Scan for the cell matching the given text and deliver its (x, y) coordinate at center. 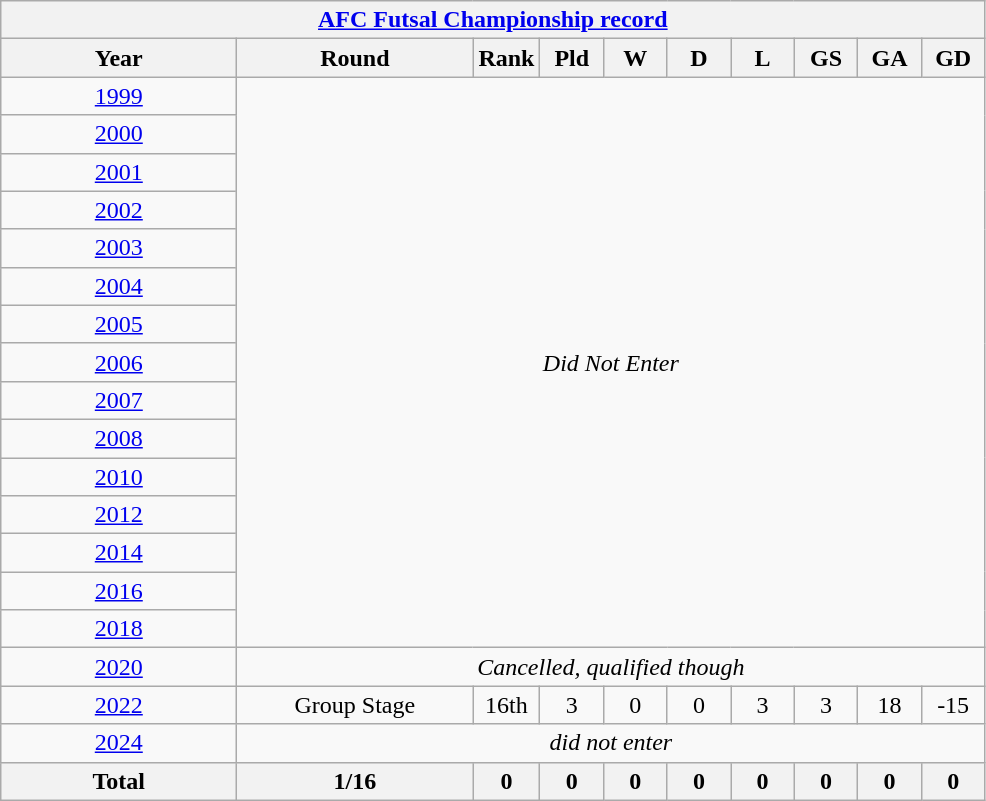
2014 (119, 553)
2001 (119, 172)
L (763, 58)
Pld (572, 58)
2005 (119, 324)
2006 (119, 362)
18 (890, 705)
2020 (119, 667)
GD (953, 58)
D (699, 58)
2003 (119, 248)
Total (119, 781)
Rank (506, 58)
2016 (119, 591)
1999 (119, 96)
2007 (119, 400)
did not enter (611, 743)
1/16 (355, 781)
2002 (119, 210)
Round (355, 58)
2008 (119, 438)
2018 (119, 629)
Cancelled, qualified though (611, 667)
Group Stage (355, 705)
W (636, 58)
Did Not Enter (611, 362)
2010 (119, 477)
16th (506, 705)
2000 (119, 134)
GA (890, 58)
AFC Futsal Championship record (493, 20)
2024 (119, 743)
Year (119, 58)
2012 (119, 515)
-15 (953, 705)
2004 (119, 286)
2022 (119, 705)
GS (826, 58)
